Search for the cell housing the specified text and yield its (x, y) center coordinate. 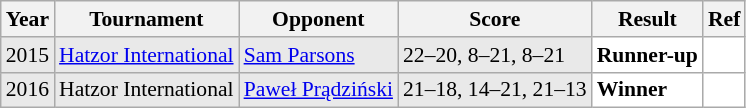
Result (648, 19)
Winner (648, 90)
2015 (28, 55)
21–18, 14–21, 21–13 (495, 90)
Opponent (318, 19)
Score (495, 19)
Sam Parsons (318, 55)
Year (28, 19)
Ref (724, 19)
Tournament (146, 19)
22–20, 8–21, 8–21 (495, 55)
2016 (28, 90)
Paweł Prądziński (318, 90)
Runner-up (648, 55)
